Provide the [X, Y] coordinate of the cell's center where the given text is located.  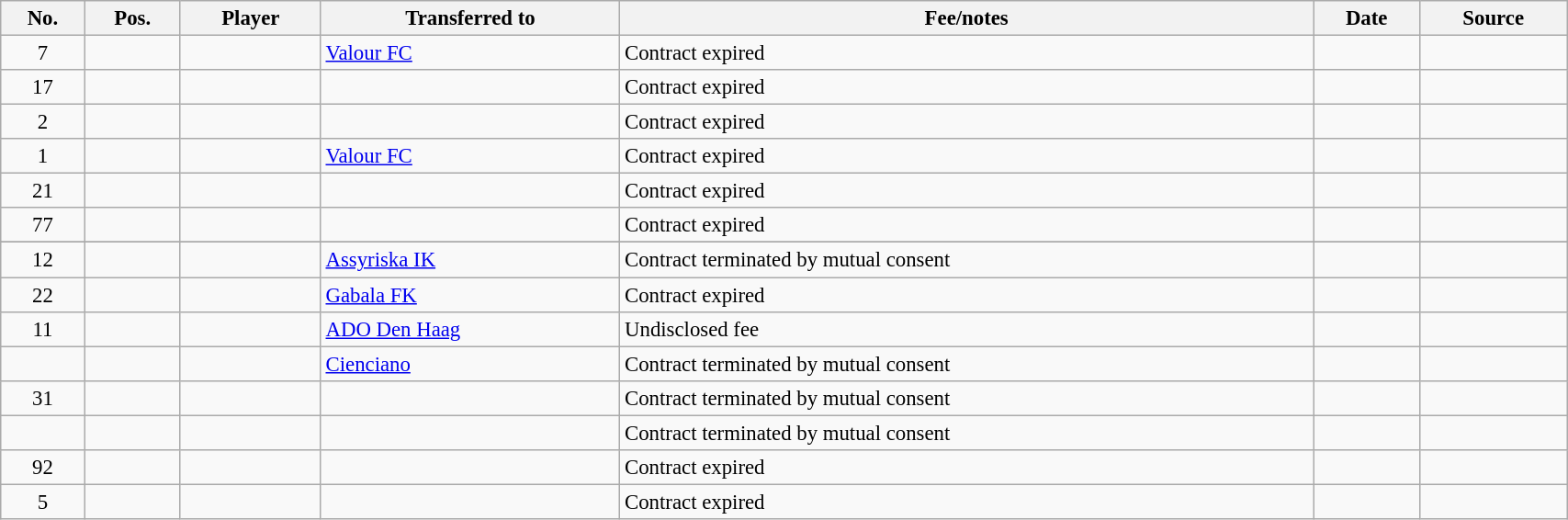
2 [42, 122]
31 [42, 398]
17 [42, 87]
21 [42, 191]
Gabala FK [470, 295]
1 [42, 156]
12 [42, 260]
Player [250, 18]
Undisclosed fee [966, 329]
Transferred to [470, 18]
Date [1367, 18]
Assyriska IK [470, 260]
Fee/notes [966, 18]
Pos. [132, 18]
77 [42, 225]
11 [42, 329]
22 [42, 295]
5 [42, 502]
92 [42, 468]
ADO Den Haag [470, 329]
7 [42, 53]
No. [42, 18]
Source [1494, 18]
Cienciano [470, 364]
